Detect which cell encompasses the target text, then output its [x, y] center coordinate. 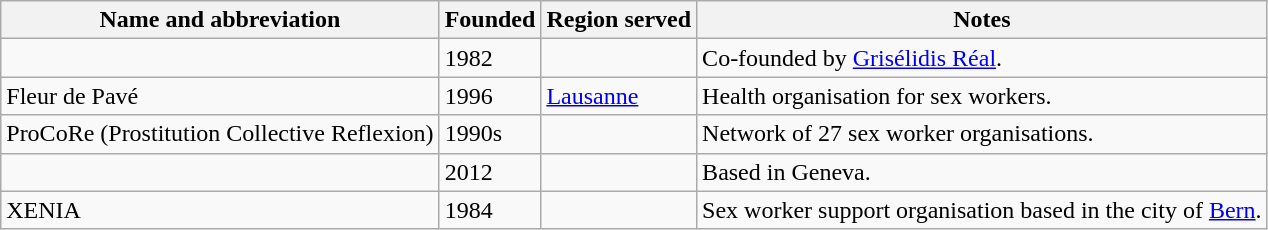
Co-founded by Grisélidis Réal. [982, 58]
1982 [490, 58]
1984 [490, 210]
1990s [490, 134]
Notes [982, 20]
Region served [619, 20]
ProCoRe (Prostitution Collective Reflexion) [220, 134]
Based in Geneva. [982, 172]
Founded [490, 20]
2012 [490, 172]
Lausanne [619, 96]
Health organisation for sex workers. [982, 96]
Sex worker support organisation based in the city of Bern. [982, 210]
Name and abbreviation [220, 20]
Network of 27 sex worker organisations. [982, 134]
1996 [490, 96]
XENIA [220, 210]
Fleur de Pavé [220, 96]
